Identify which cell holds the provided text, then report its (X, Y) central coordinate. 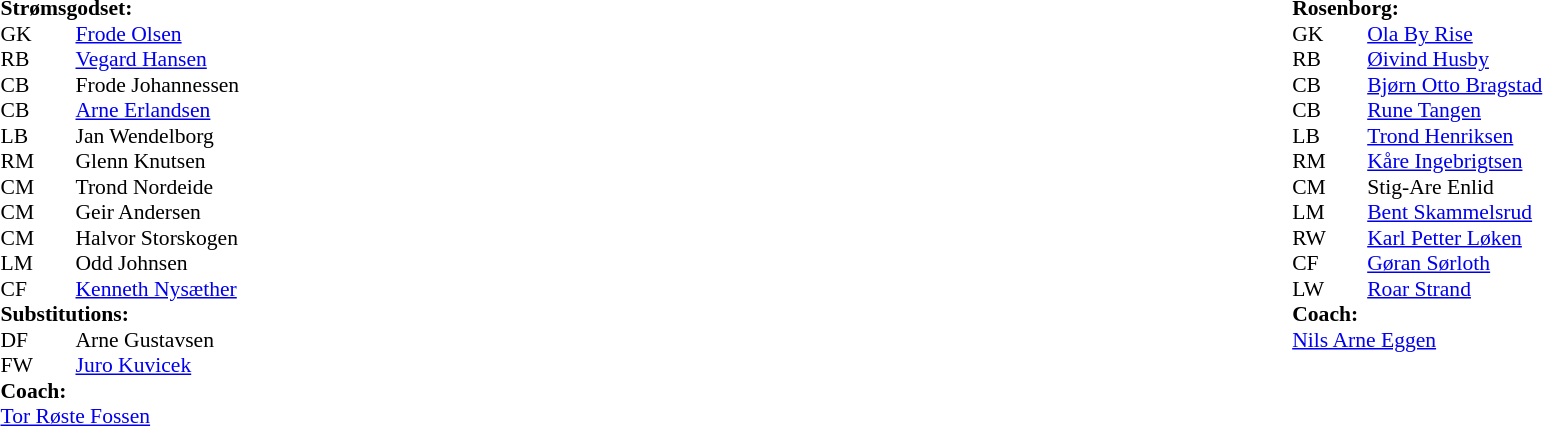
Kåre Ingebrigtsen (1454, 161)
Glenn Knutsen (158, 161)
LW (1311, 289)
Roar Strand (1454, 289)
Arne Erlandsen (158, 111)
Trond Henriksen (1454, 136)
Ola By Rise (1454, 34)
Rune Tangen (1454, 111)
Odd Johnsen (158, 263)
RW (1311, 238)
Karl Petter Løken (1454, 238)
Jan Wendelborg (158, 136)
Bent Skammelsrud (1454, 213)
Trond Nordeide (158, 187)
Halvor Storskogen (158, 238)
FW (19, 365)
Geir Andersen (158, 213)
Stig-Are Enlid (1454, 187)
Vegard Hansen (158, 59)
Kenneth Nysæther (158, 289)
Arne Gustavsen (158, 340)
Øivind Husby (1454, 59)
Gøran Sørloth (1454, 263)
Frode Johannessen (158, 85)
DF (19, 340)
Bjørn Otto Bragstad (1454, 85)
Substitutions: (120, 315)
Juro Kuvicek (158, 365)
Nils Arne Eggen (1417, 340)
Frode Olsen (158, 34)
